Return the (x, y) coordinate for the center point of the cell that contains the specified text.  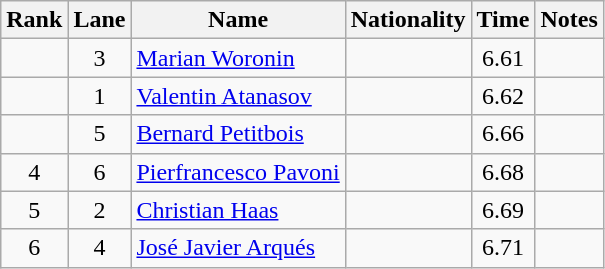
Bernard Petitbois (238, 134)
Marian Woronin (238, 58)
Lane (100, 20)
6.68 (503, 172)
2 (100, 210)
Pierfrancesco Pavoni (238, 172)
Valentin Atanasov (238, 96)
6.69 (503, 210)
6.62 (503, 96)
6.71 (503, 248)
Name (238, 20)
Christian Haas (238, 210)
Nationality (408, 20)
6.66 (503, 134)
Time (503, 20)
Notes (569, 20)
José Javier Arqués (238, 248)
Rank (34, 20)
6.61 (503, 58)
1 (100, 96)
3 (100, 58)
